For the text-containing cell, return its midpoint in [X, Y] coordinate format. 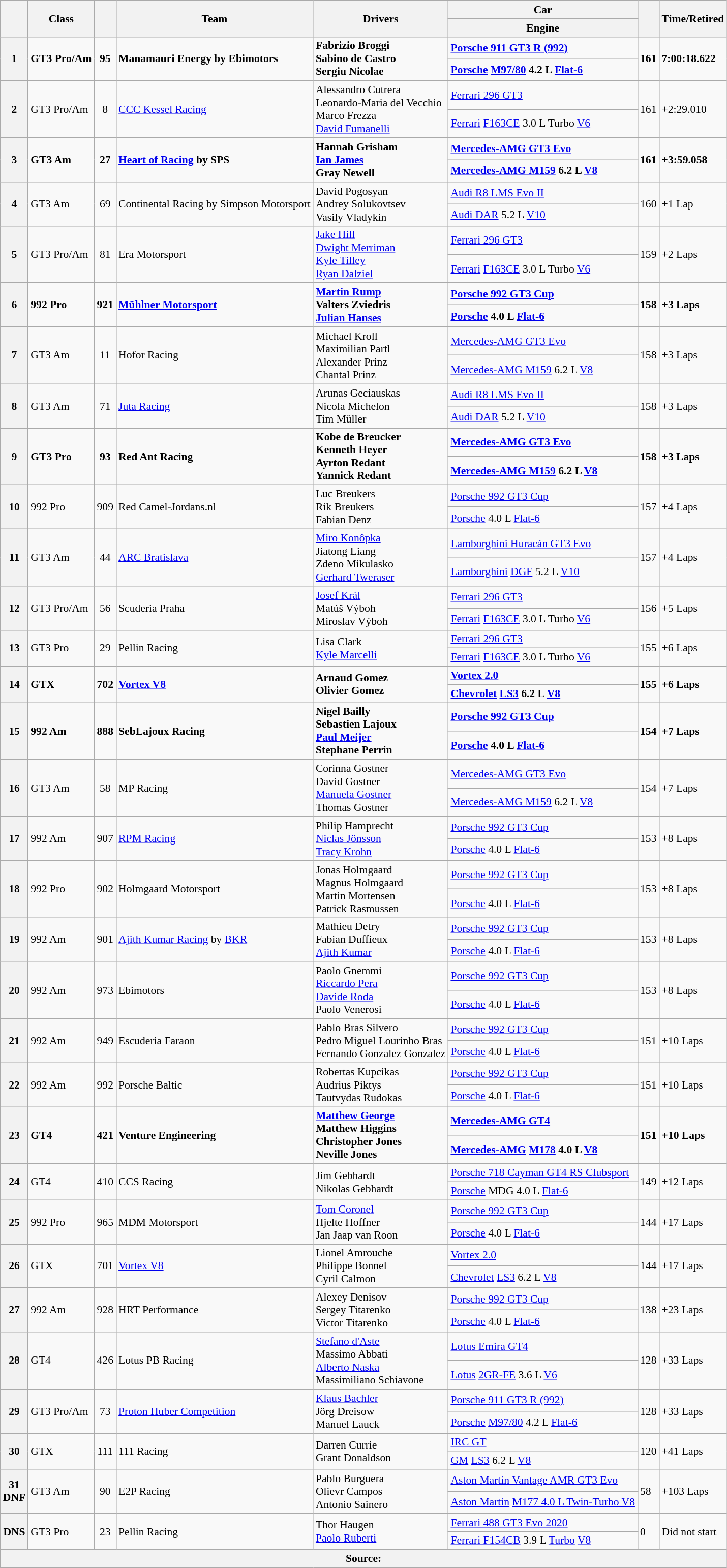
IRC GT [543, 1442]
7 [14, 355]
Porsche MDG 4.0 L Flat-6 [543, 1191]
Red Ant Racing [215, 457]
965 [105, 1222]
69 [105, 204]
701 [105, 1266]
Juta Racing [215, 406]
907 [105, 839]
Miro Konôpka Jiatong Liang Zdeno Mikulasko Gerhard Tweraser [380, 558]
+103 Laps [693, 1492]
Source: [364, 1559]
5 [14, 254]
+1 Lap [693, 204]
Escuderia Faraon [215, 1041]
9 [14, 457]
Nigel Bailly Sebastien Lajoux Paul Meijer Stephane Perrin [380, 731]
Kobe de Breucker Kenneth Heyer Ayrton Redant Yannick Redant [380, 457]
Philip Hamprecht Niclas Jönsson Tracy Krohn [380, 839]
Aston Martin M177 4.0 L Twin-Turbo V8 [543, 1502]
Corinna Gostner David Gostner Manuela Gostner Thomas Gostner [380, 788]
902 [105, 889]
928 [105, 1311]
17 [14, 839]
13 [14, 648]
Hofor Racing [215, 355]
ARC Bratislava [215, 558]
Drivers [380, 18]
Luc Breukers Rik Breukers Fabian Denz [380, 507]
28 [14, 1361]
David Pogosyan Andrey Solukovtsev Vasily Vladykin [380, 204]
CCS Racing [215, 1182]
0 [649, 1531]
Aston Martin Vantage AMR GT3 Evo [543, 1481]
Porsche Baltic [215, 1085]
6 [14, 305]
31DNF [14, 1492]
Hannah Grisham Ian James Gray Newell [380, 160]
Pablo Burguera Olievr Campos Antonio Sainero [380, 1492]
Car [543, 10]
Ajith Kumar Racing by BKR [215, 940]
Lamborghini Huracán GT3 Evo [543, 544]
Mathieu Detry Fabian Duffieux Ajith Kumar [380, 940]
Alessandro Cutrera Leonardo-Maria del Vecchio Marco Frezza David Fumanelli [380, 109]
MDM Motorsport [215, 1222]
1 [14, 59]
Alexey Denisov Sergey Titarenko Victor Titarenko [380, 1311]
421 [105, 1135]
24 [14, 1182]
Mercedes-AMG GT4 [543, 1121]
93 [105, 457]
Tom Coronel Hjelte Hoffner Jan Jaap van Roon [380, 1222]
888 [105, 731]
CCC Kessel Racing [215, 109]
Era Motorsport [215, 254]
410 [105, 1182]
909 [105, 507]
Ebimotors [215, 990]
Red Camel-Jordans.nl [215, 507]
Ferrari F154CB 3.9 L Turbo V8 [543, 1541]
Josef Král Matúš Výboh Miroslav Výboh [380, 608]
111 Racing [215, 1451]
Arunas Geciauskas Nicola Michelon Tim Müller [380, 406]
95 [105, 59]
73 [105, 1411]
44 [105, 558]
25 [14, 1222]
90 [105, 1492]
Paolo Gnemmi Riccardo Pera Davide Roda Paolo Venerosi [380, 990]
Lotus 2GR-FE 3.6 L V6 [543, 1375]
Time/Retired [693, 18]
Class [61, 18]
Martin Rump Valters Zviedris Julian Hanses [380, 305]
992 [105, 1085]
Lotus PB Racing [215, 1361]
56 [105, 608]
Continental Racing by Simpson Motorsport [215, 204]
Manamauri Energy by Ebimotors [215, 59]
26 [14, 1266]
4 [14, 204]
30 [14, 1451]
Heart of Racing by SPS [215, 160]
RPM Racing [215, 839]
Scuderia Praha [215, 608]
Team [215, 18]
156 [649, 608]
Proton Huber Competition [215, 1411]
7:00:18.622 [693, 59]
+23 Laps [693, 1311]
Lisa Clark Kyle Marcelli [380, 648]
949 [105, 1041]
E2P Racing [215, 1492]
Jim Gebhardt Nikolas Gebhardt [380, 1182]
149 [649, 1182]
901 [105, 940]
+12 Laps [693, 1182]
921 [105, 305]
111 [105, 1451]
22 [14, 1085]
Thor Haugen Paolo Ruberti [380, 1531]
GM LS3 6.2 L V8 [543, 1461]
10 [14, 507]
2 [14, 109]
Lotus Emira GT4 [543, 1346]
12 [14, 608]
Fabrizio Broggi Sabino de Castro Sergiu Nicolae [380, 59]
Holmgaard Motorsport [215, 889]
MP Racing [215, 788]
138 [649, 1311]
120 [649, 1451]
702 [105, 684]
Pablo Bras Silvero Pedro Miguel Lourinho Bras Fernando Gonzalez Gonzalez [380, 1041]
+41 Laps [693, 1451]
Jake Hill Dwight Merriman Kyle Tilley Ryan Dalziel [380, 254]
21 [14, 1041]
Jonas Holmgaard Magnus Holmgaard Martin Mortensen Patrick Rasmussen [380, 889]
159 [649, 254]
14 [14, 684]
3 [14, 160]
20 [14, 990]
Lamborghini DGF 5.2 L V10 [543, 572]
Mühlner Motorsport [215, 305]
Klaus Bachler Jörg Dreisow Manuel Lauck [380, 1411]
Matthew George Matthew Higgins Christopher Jones Neville Jones [380, 1135]
DNS [14, 1531]
Porsche 718 Cayman GT4 RS Clubsport [543, 1173]
Ferrari 488 GT3 Evo 2020 [543, 1523]
15 [14, 731]
+5 Laps [693, 608]
426 [105, 1361]
SebLajoux Racing [215, 731]
Venture Engineering [215, 1135]
HRT Performance [215, 1311]
Mercedes-AMG M178 4.0 L V8 [543, 1150]
18 [14, 889]
81 [105, 254]
+2:29.010 [693, 109]
Lionel Amrouche Philippe Bonnel Cyril Calmon [380, 1266]
+3:59.058 [693, 160]
Did not start [693, 1531]
Michael Kroll Maximilian Partl Alexander Prinz Chantal Prinz [380, 355]
973 [105, 990]
+2 Laps [693, 254]
16 [14, 788]
Stefano d'Aste Massimo Abbati Alberto Naska Massimiliano Schiavone [380, 1361]
Engine [543, 28]
Arnaud Gomez Olivier Gomez [380, 684]
19 [14, 940]
Darren Currie Grant Donaldson [380, 1451]
71 [105, 406]
160 [649, 204]
Robertas Kupcikas Audrius Piktys Tautvydas Rudokas [380, 1085]
